Identify which cell holds the provided text, then report its [X, Y] central coordinate. 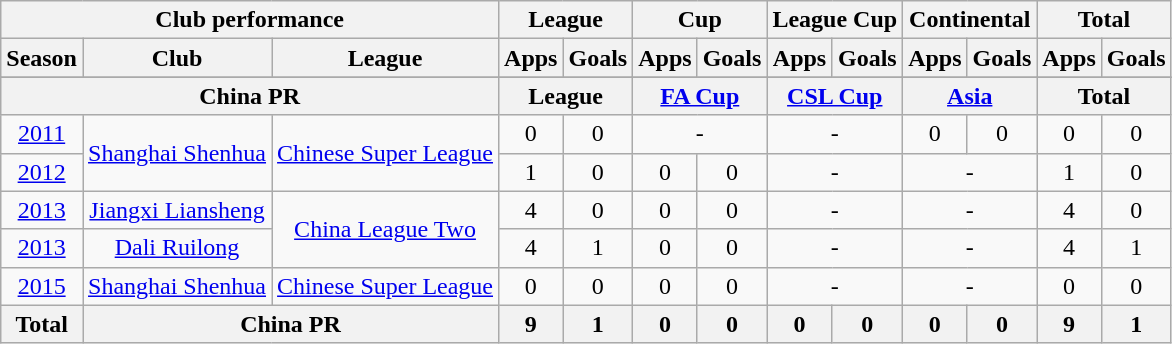
China League Two [386, 229]
FA Cup [700, 96]
Club [176, 58]
Continental [970, 20]
Season [42, 58]
2012 [42, 172]
2011 [42, 134]
Cup [700, 20]
Club performance [250, 20]
2015 [42, 286]
Asia [970, 96]
Jiangxi Liansheng [176, 210]
Dali Ruilong [176, 248]
League Cup [835, 20]
CSL Cup [835, 96]
